Scan for the cell matching the given text and deliver its [X, Y] coordinate at center. 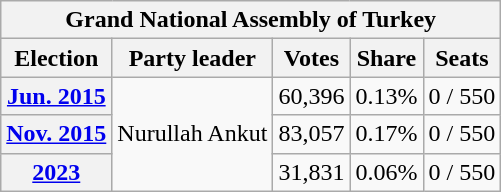
Share [386, 58]
Seats [462, 58]
31,831 [312, 172]
Election [56, 58]
0.06% [386, 172]
Grand National Assembly of Turkey [251, 20]
Nov. 2015 [56, 134]
83,057 [312, 134]
Nurullah Ankut [192, 134]
0.13% [386, 96]
60,396 [312, 96]
Jun. 2015 [56, 96]
2023 [56, 172]
Party leader [192, 58]
Votes [312, 58]
0.17% [386, 134]
